Return the [X, Y] coordinate for the center point of the cell that contains the specified text.  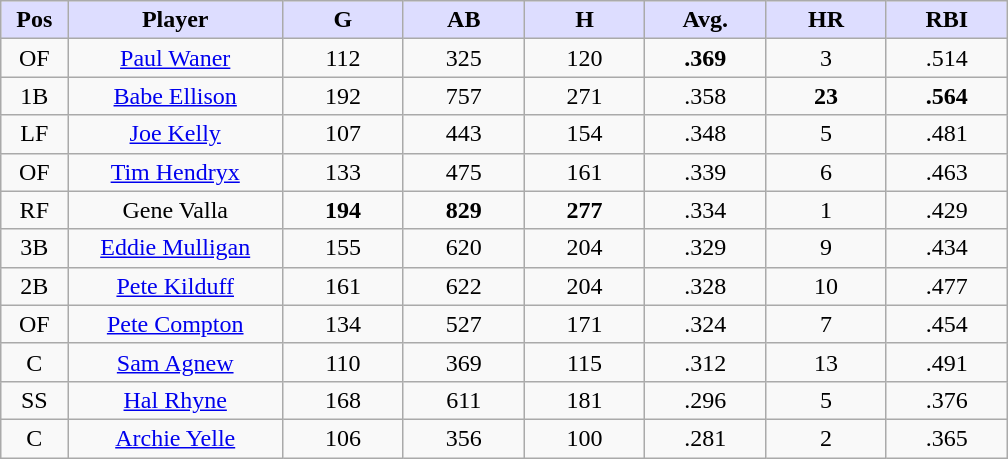
Hal Rhyne [176, 400]
3B [34, 248]
120 [584, 58]
611 [464, 400]
.477 [946, 286]
Archie Yelle [176, 438]
1 [826, 210]
.434 [946, 248]
.312 [706, 362]
10 [826, 286]
Tim Hendryx [176, 172]
100 [584, 438]
829 [464, 210]
181 [584, 400]
171 [584, 324]
106 [344, 438]
Babe Ellison [176, 96]
Eddie Mulligan [176, 248]
757 [464, 96]
Sam Agnew [176, 362]
.324 [706, 324]
SS [34, 400]
112 [344, 58]
.358 [706, 96]
107 [344, 134]
620 [464, 248]
6 [826, 172]
Player [176, 20]
H [584, 20]
325 [464, 58]
527 [464, 324]
Pos [34, 20]
475 [464, 172]
.365 [946, 438]
.369 [706, 58]
110 [344, 362]
RF [34, 210]
194 [344, 210]
G [344, 20]
AB [464, 20]
9 [826, 248]
LF [34, 134]
369 [464, 362]
Paul Waner [176, 58]
.454 [946, 324]
.334 [706, 210]
.463 [946, 172]
168 [344, 400]
134 [344, 324]
Pete Compton [176, 324]
154 [584, 134]
HR [826, 20]
271 [584, 96]
133 [344, 172]
.328 [706, 286]
.491 [946, 362]
7 [826, 324]
277 [584, 210]
.564 [946, 96]
2 [826, 438]
.348 [706, 134]
.481 [946, 134]
.514 [946, 58]
115 [584, 362]
443 [464, 134]
3 [826, 58]
356 [464, 438]
622 [464, 286]
RBI [946, 20]
2B [34, 286]
23 [826, 96]
.429 [946, 210]
Joe Kelly [176, 134]
Avg. [706, 20]
192 [344, 96]
Gene Valla [176, 210]
.339 [706, 172]
.329 [706, 248]
13 [826, 362]
.281 [706, 438]
.296 [706, 400]
.376 [946, 400]
155 [344, 248]
1B [34, 96]
Pete Kilduff [176, 286]
